Provide the [X, Y] coordinate of the cell's center where the given text is located.  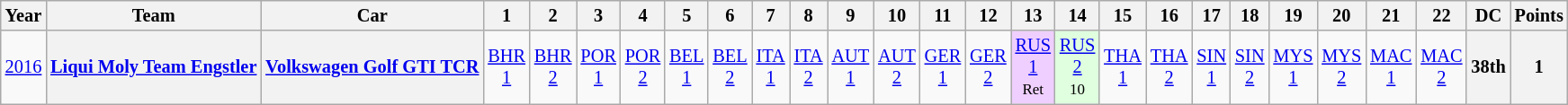
SIN2 [1250, 67]
BEL1 [686, 67]
POR1 [597, 67]
MYS2 [1341, 67]
MAC2 [1441, 67]
4 [642, 15]
Volkswagen Golf GTI TCR [372, 67]
BHR1 [506, 67]
10 [897, 15]
DC [1488, 15]
11 [943, 15]
POR2 [642, 67]
GER2 [988, 67]
Liqui Moly Team Engstler [153, 67]
7 [771, 15]
BEL2 [730, 67]
RUS1Ret [1033, 67]
20 [1341, 15]
Year [23, 15]
THA2 [1169, 67]
2016 [23, 67]
9 [851, 15]
SIN1 [1211, 67]
15 [1123, 15]
Team [153, 15]
22 [1441, 15]
MAC1 [1391, 67]
19 [1293, 15]
ITA1 [771, 67]
Car [372, 15]
14 [1078, 15]
MYS1 [1293, 67]
12 [988, 15]
38th [1488, 67]
18 [1250, 15]
GER1 [943, 67]
16 [1169, 15]
21 [1391, 15]
13 [1033, 15]
THA1 [1123, 67]
Points [1539, 15]
RUS210 [1078, 67]
3 [597, 15]
BHR2 [553, 67]
17 [1211, 15]
6 [730, 15]
2 [553, 15]
5 [686, 15]
ITA2 [809, 67]
AUT1 [851, 67]
AUT2 [897, 67]
8 [809, 15]
